Capture the cell that displays the provided text and extract its (x, y) central coordinate. 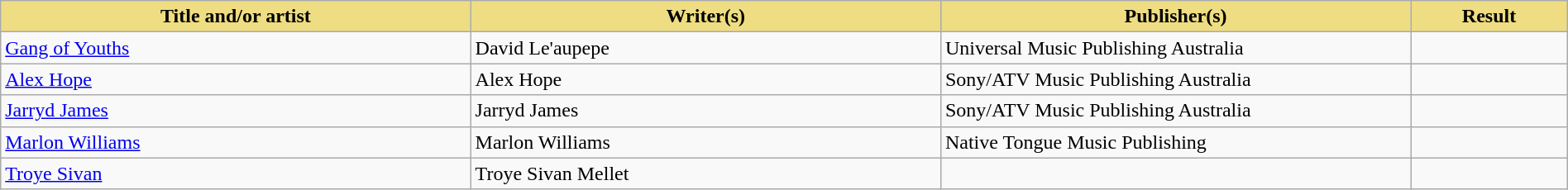
Universal Music Publishing Australia (1175, 48)
Native Tongue Music Publishing (1175, 142)
Troye Sivan (236, 173)
Result (1489, 17)
Writer(s) (705, 17)
Gang of Youths (236, 48)
David Le'aupepe (705, 48)
Publisher(s) (1175, 17)
Title and/or artist (236, 17)
Troye Sivan Mellet (705, 173)
